Capture the cell that displays the provided text and extract its [x, y] central coordinate. 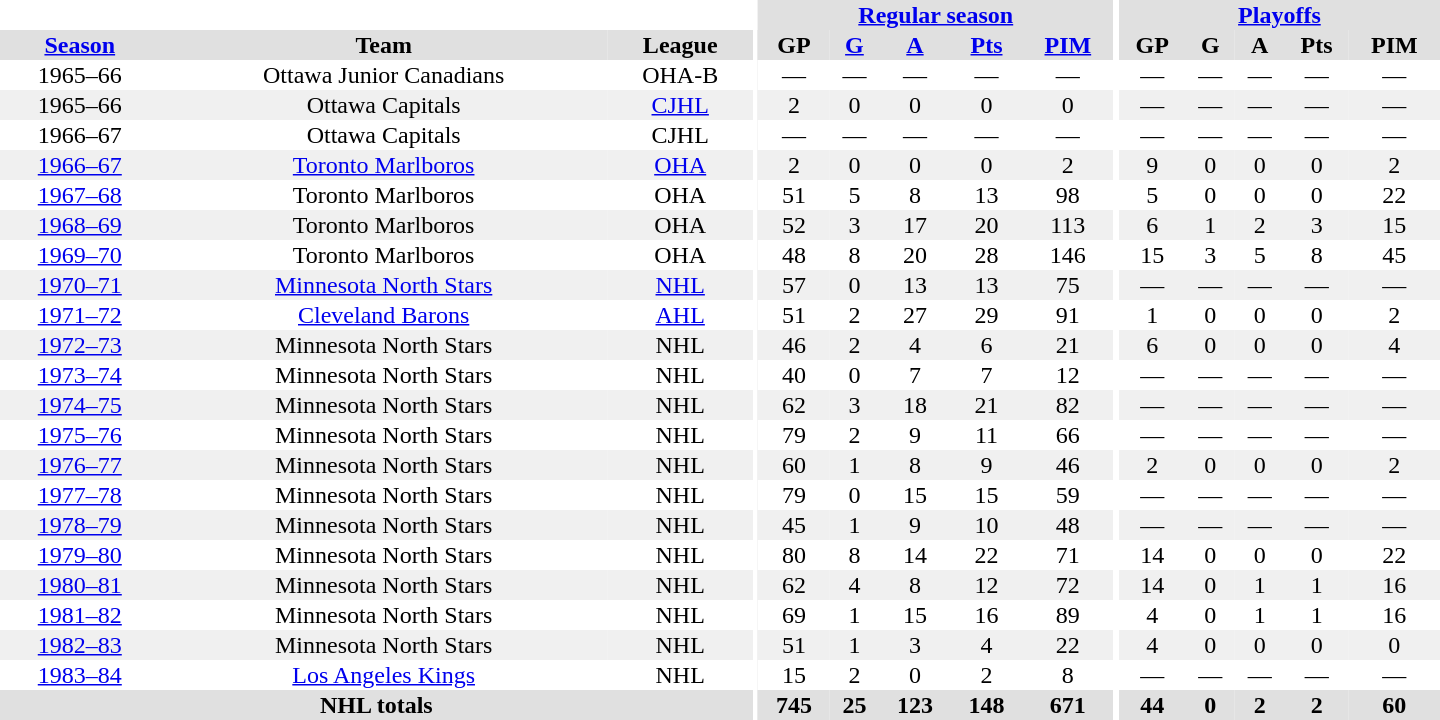
745 [794, 705]
Season [80, 45]
1969–70 [80, 255]
Los Angeles Kings [384, 675]
98 [1068, 195]
AHL [680, 315]
1967–68 [80, 195]
146 [1068, 255]
1971–72 [80, 315]
80 [794, 555]
57 [794, 285]
NHL totals [376, 705]
1982–83 [80, 645]
1977–78 [80, 495]
59 [1068, 495]
28 [987, 255]
Team [384, 45]
10 [987, 525]
1974–75 [80, 405]
1968–69 [80, 225]
Regular season [936, 15]
671 [1068, 705]
1981–82 [80, 615]
1976–77 [80, 465]
75 [1068, 285]
1978–79 [80, 525]
1983–84 [80, 675]
29 [987, 315]
89 [1068, 615]
91 [1068, 315]
Cleveland Barons [384, 315]
69 [794, 615]
44 [1152, 705]
Ottawa Junior Canadians [384, 75]
71 [1068, 555]
18 [915, 405]
17 [915, 225]
Playoffs [1280, 15]
72 [1068, 585]
1980–81 [80, 585]
1979–80 [80, 555]
123 [915, 705]
1975–76 [80, 435]
52 [794, 225]
OHA-B [680, 75]
148 [987, 705]
27 [915, 315]
25 [855, 705]
40 [794, 375]
1972–73 [80, 345]
66 [1068, 435]
11 [987, 435]
1970–71 [80, 285]
1973–74 [80, 375]
113 [1068, 225]
League [680, 45]
82 [1068, 405]
